Return the [x, y] coordinate for the center point of the cell that contains the specified text.  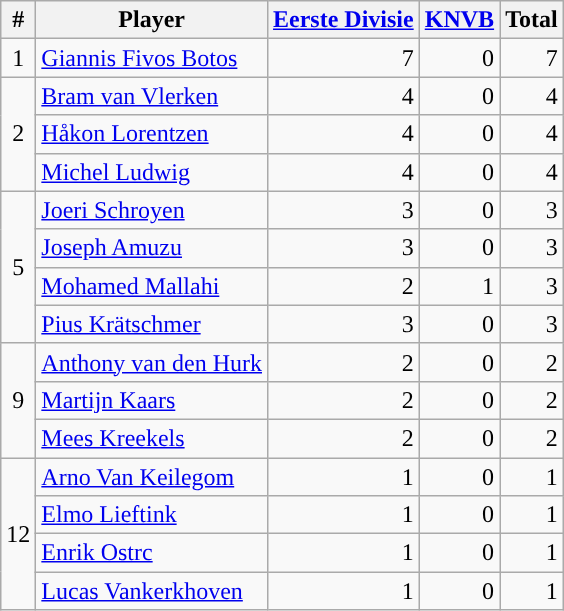
Eerste Divisie [344, 20]
KNVB [459, 20]
Bram van Vlerken [152, 96]
Mohamed Mallahi [152, 286]
Joeri Schroyen [152, 210]
Arno Van Keilegom [152, 477]
Joseph Amuzu [152, 248]
Lucas Vankerkhoven [152, 591]
Martijn Kaars [152, 400]
Player [152, 20]
Elmo Lieftink [152, 515]
9 [18, 400]
Anthony van den Hurk [152, 362]
Enrik Ostrc [152, 553]
Total [532, 20]
Håkon Lorentzen [152, 134]
12 [18, 534]
# [18, 20]
5 [18, 267]
Michel Ludwig [152, 172]
Mees Kreekels [152, 438]
Giannis Fivos Botos [152, 58]
Pius Krätschmer [152, 324]
